Return the (X, Y) coordinate for the center point of the cell that contains the specified text.  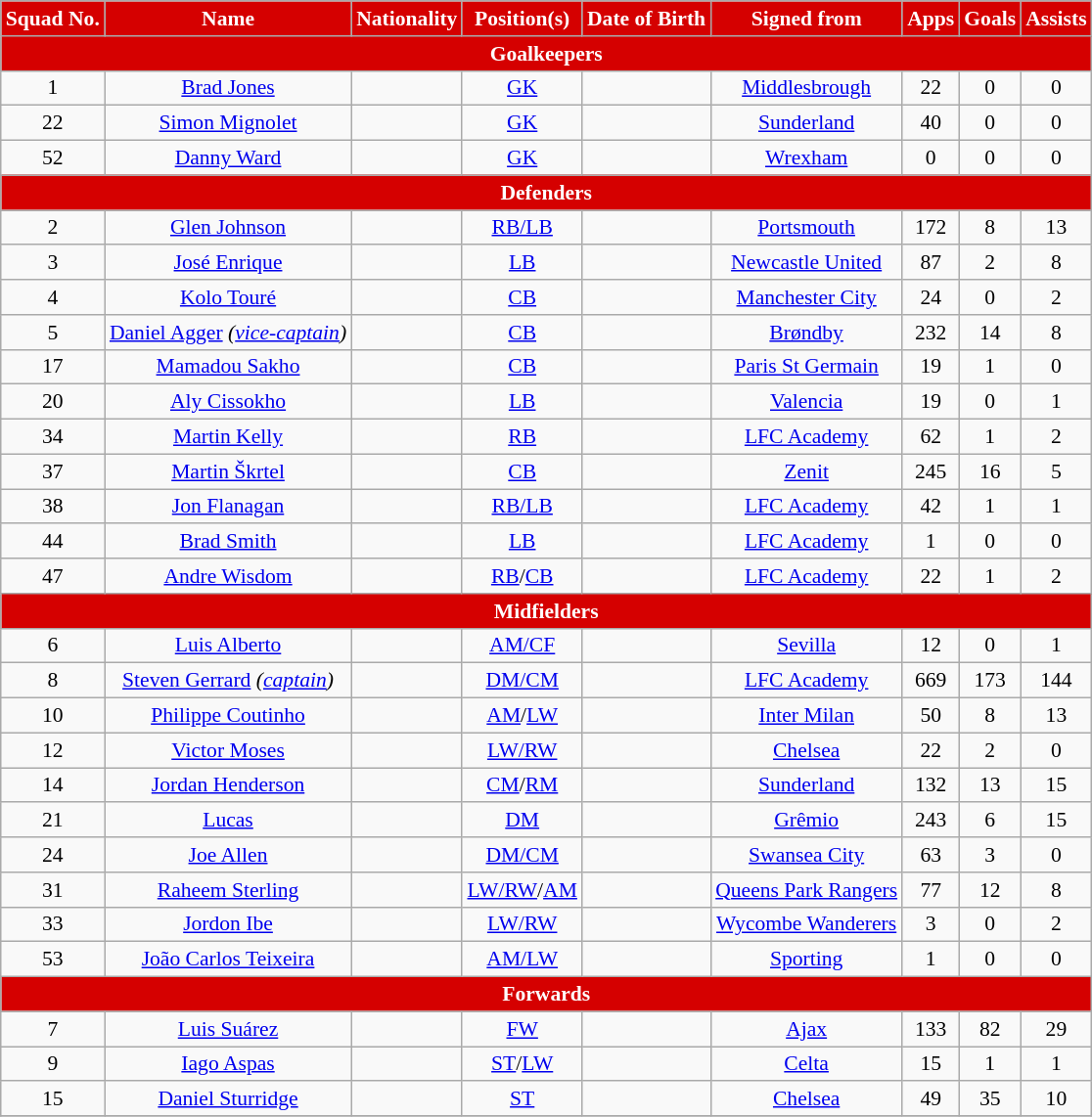
Signed from (806, 19)
Wrexham (806, 158)
49 (931, 1099)
Simon Mignolet (228, 123)
Name (228, 19)
132 (931, 785)
Squad No. (53, 19)
Brad Jones (228, 88)
42 (931, 507)
Portsmouth (806, 228)
Apps (931, 19)
21 (53, 821)
17 (53, 367)
245 (931, 471)
Wycombe Wanderers (806, 924)
Danny Ward (228, 158)
Inter Milan (806, 716)
82 (990, 1029)
9 (53, 1064)
Aly Cissokho (228, 402)
Glen Johnson (228, 228)
AM/CF (522, 646)
Goalkeepers (546, 54)
Jon Flanagan (228, 507)
Luis Alberto (228, 646)
669 (931, 681)
Celta (806, 1064)
Brøndby (806, 333)
João Carlos Teixeira (228, 960)
Middlesbrough (806, 88)
Andre Wisdom (228, 576)
4 (53, 297)
Paris St Germain (806, 367)
CM/RM (522, 785)
Martin Kelly (228, 437)
Newcastle United (806, 263)
Zenit (806, 471)
Swansea City (806, 855)
33 (53, 924)
Defenders (546, 193)
Grêmio (806, 821)
31 (53, 890)
Sporting (806, 960)
50 (931, 716)
40 (931, 123)
Jordan Henderson (228, 785)
62 (931, 437)
Raheem Sterling (228, 890)
243 (931, 821)
FW (522, 1029)
Steven Gerrard (captain) (228, 681)
ST (522, 1099)
7 (53, 1029)
44 (53, 542)
Lucas (228, 821)
Nationality (407, 19)
144 (1057, 681)
172 (931, 228)
63 (931, 855)
38 (53, 507)
José Enrique (228, 263)
Daniel Agger (vice-captain) (228, 333)
Jordon Ibe (228, 924)
Forwards (546, 995)
Valencia (806, 402)
77 (931, 890)
Joe Allen (228, 855)
Midfielders (546, 611)
Date of Birth (646, 19)
DM (522, 821)
35 (990, 1099)
Queens Park Rangers (806, 890)
ST/LW (522, 1064)
16 (990, 471)
Philippe Coutinho (228, 716)
133 (931, 1029)
52 (53, 158)
Goals (990, 19)
29 (1057, 1029)
Sevilla (806, 646)
87 (931, 263)
47 (53, 576)
Ajax (806, 1029)
173 (990, 681)
Martin Škrtel (228, 471)
Victor Moses (228, 750)
Iago Aspas (228, 1064)
RB (522, 437)
Daniel Sturridge (228, 1099)
37 (53, 471)
53 (53, 960)
Assists (1057, 19)
Luis Suárez (228, 1029)
Brad Smith (228, 542)
LW/RW/AM (522, 890)
Manchester City (806, 297)
RB/CB (522, 576)
Kolo Touré (228, 297)
20 (53, 402)
232 (931, 333)
34 (53, 437)
Mamadou Sakho (228, 367)
Position(s) (522, 19)
